Scan for the cell matching the given text and deliver its (X, Y) coordinate at center. 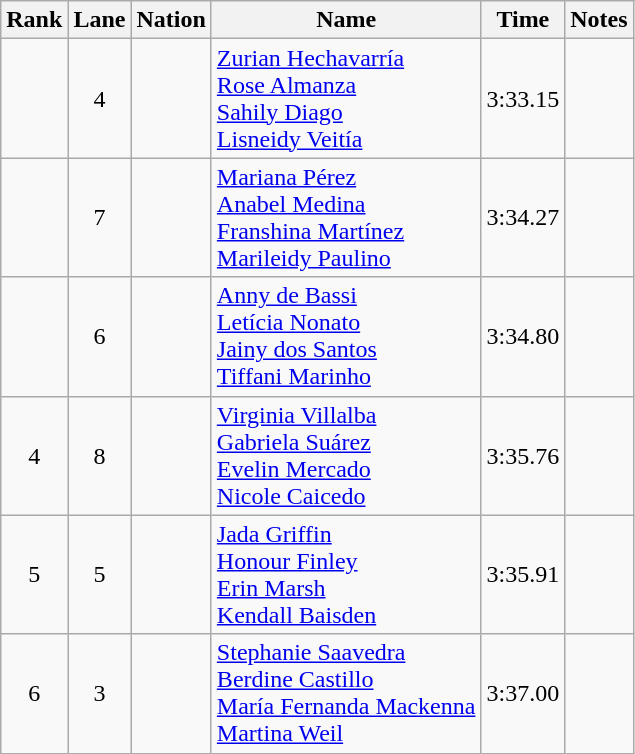
Anny de Bassi Letícia Nonato Jainy dos SantosTiffani Marinho (346, 336)
Nation (171, 20)
3:35.76 (523, 456)
3:34.27 (523, 218)
Name (346, 20)
Zurian HechavarríaRose Almanza Sahily DiagoLisneidy Veitía (346, 98)
8 (100, 456)
3:35.91 (523, 574)
3:33.15 (523, 98)
Mariana PérezAnabel Medina Franshina Martínez Marileidy Paulino (346, 218)
Stephanie Saavedra Berdine CastilloMaría Fernanda Mackenna Martina Weil (346, 694)
Jada GriffinHonour FinleyErin Marsh Kendall Baisden (346, 574)
Rank (34, 20)
Notes (599, 20)
3:37.00 (523, 694)
Time (523, 20)
7 (100, 218)
Lane (100, 20)
3:34.80 (523, 336)
3 (100, 694)
Virginia Villalba Gabriela Suárez Evelin Mercado Nicole Caicedo (346, 456)
